Extract the [X, Y] coordinate from the center of the cell holding the provided text.  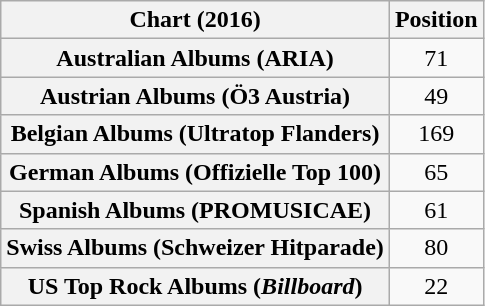
61 [436, 210]
Austrian Albums (Ö3 Austria) [196, 96]
65 [436, 172]
Position [436, 20]
Chart (2016) [196, 20]
Belgian Albums (Ultratop Flanders) [196, 134]
71 [436, 58]
80 [436, 248]
22 [436, 286]
US Top Rock Albums (Billboard) [196, 286]
169 [436, 134]
Spanish Albums (PROMUSICAE) [196, 210]
Australian Albums (ARIA) [196, 58]
Swiss Albums (Schweizer Hitparade) [196, 248]
49 [436, 96]
German Albums (Offizielle Top 100) [196, 172]
